Return [X, Y] of the center of cell containing provided text 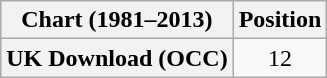
Position [280, 20]
UK Download (OCC) [117, 58]
Chart (1981–2013) [117, 20]
12 [280, 58]
